For the text-containing cell, return its midpoint in (x, y) coordinate format. 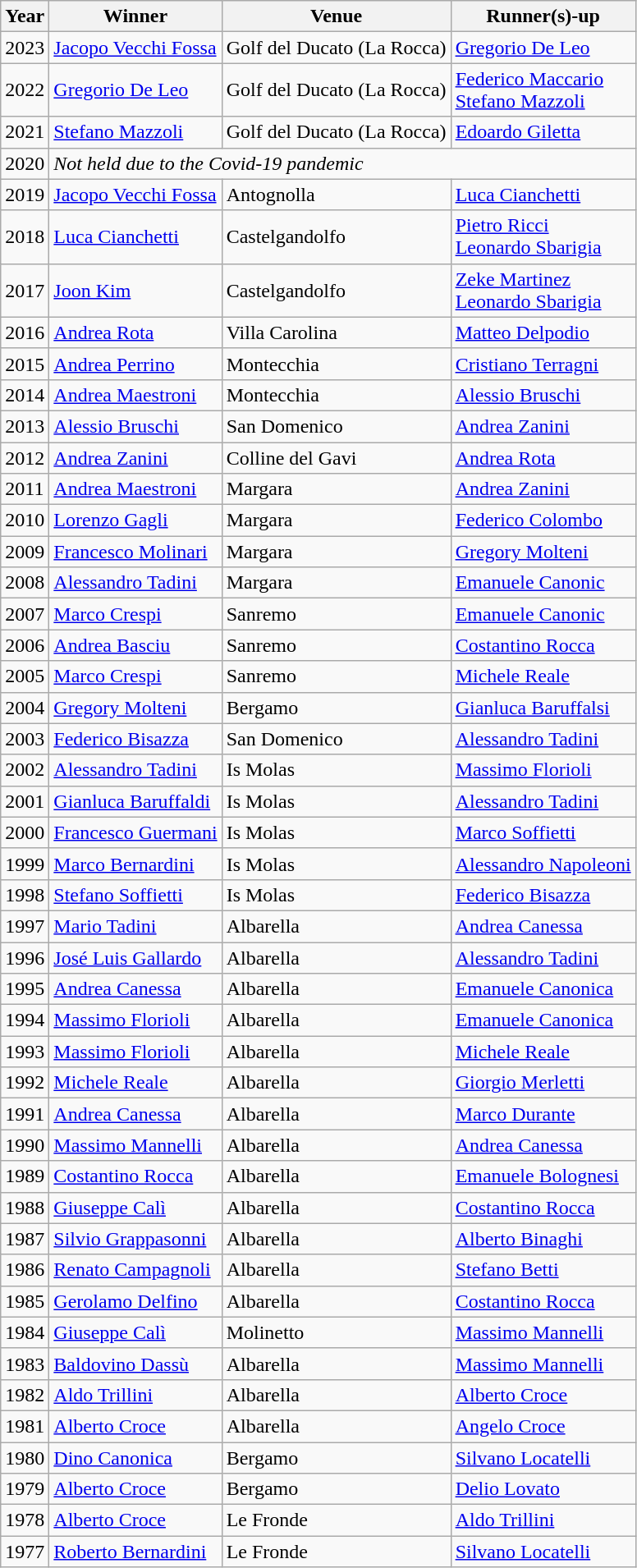
2022 (25, 90)
2009 (25, 552)
Cristiano Terragni (543, 364)
1988 (25, 1208)
2013 (25, 426)
1997 (25, 926)
1977 (25, 1552)
Alessandro Napoleoni (543, 864)
Colline del Gavi (337, 457)
Matteo Delpodio (543, 332)
2005 (25, 676)
Silvio Grappasonni (135, 1239)
2007 (25, 614)
Year (25, 16)
Baldovino Dassù (135, 1364)
Antognolla (337, 195)
1980 (25, 1457)
Marco Bernardini (135, 864)
2014 (25, 395)
Emanuele Bolognesi (543, 1176)
1983 (25, 1364)
Dino Canonica (135, 1457)
1978 (25, 1520)
Marco Durante (543, 1114)
1986 (25, 1270)
2019 (25, 195)
Stefano Soffietti (135, 895)
1984 (25, 1332)
Renato Campagnoli (135, 1270)
2015 (25, 364)
2023 (25, 48)
Gianluca Baruffaldi (135, 801)
2016 (25, 332)
Gianluca Baruffalsi (543, 708)
Federico Colombo (543, 520)
1998 (25, 895)
1991 (25, 1114)
Francesco Molinari (135, 552)
Molinetto (337, 1332)
2002 (25, 770)
Delio Lovato (543, 1489)
1994 (25, 1020)
2001 (25, 801)
Stefano Mazzoli (135, 132)
1995 (25, 989)
Roberto Bernardini (135, 1552)
2012 (25, 457)
1979 (25, 1489)
2011 (25, 489)
1985 (25, 1301)
Not held due to the Covid-19 pandemic (342, 163)
2020 (25, 163)
Alberto Binaghi (543, 1239)
2018 (25, 236)
José Luis Gallardo (135, 958)
Gerolamo Delfino (135, 1301)
1990 (25, 1145)
Marco Soffietti (543, 832)
Federico Maccario Stefano Mazzoli (543, 90)
Angelo Croce (543, 1426)
2017 (25, 291)
1996 (25, 958)
Pietro Ricci Leonardo Sbarigia (543, 236)
Mario Tadini (135, 926)
1982 (25, 1395)
2003 (25, 739)
Villa Carolina (337, 332)
Lorenzo Gagli (135, 520)
Francesco Guermani (135, 832)
2010 (25, 520)
Stefano Betti (543, 1270)
Joon Kim (135, 291)
1989 (25, 1176)
2000 (25, 832)
1993 (25, 1052)
Giorgio Merletti (543, 1083)
1981 (25, 1426)
2004 (25, 708)
Venue (337, 16)
2008 (25, 583)
Edoardo Giletta (543, 132)
1987 (25, 1239)
2006 (25, 645)
1992 (25, 1083)
1999 (25, 864)
Zeke Martinez Leonardo Sbarigia (543, 291)
Winner (135, 16)
Runner(s)-up (543, 16)
Andrea Perrino (135, 364)
2021 (25, 132)
Andrea Basciu (135, 645)
